Find where the given text appears and provide that cell's center as [X, Y] coordinate. 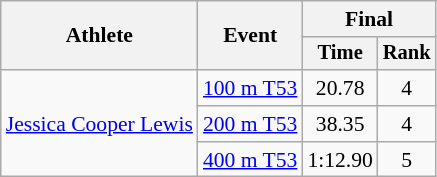
20.78 [340, 88]
Athlete [100, 36]
Event [250, 36]
Rank [407, 54]
Time [340, 54]
Final [368, 19]
200 m T53 [250, 124]
38.35 [340, 124]
100 m T53 [250, 88]
Jessica Cooper Lewis [100, 124]
